From the cell containing the given text, extract its center point as [x, y] coordinate. 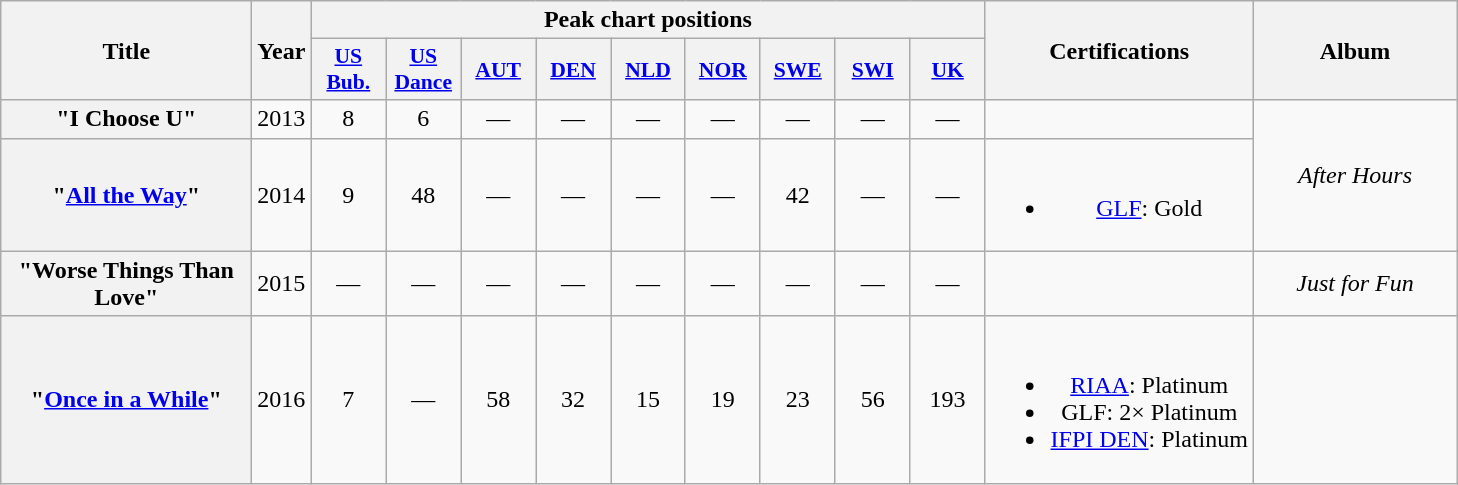
NLD [648, 70]
Year [282, 50]
15 [648, 400]
Certifications [1119, 50]
NOR [722, 70]
42 [798, 194]
"All the Way" [126, 194]
After Hours [1354, 176]
Peak chart positions [648, 20]
Album [1354, 50]
7 [348, 400]
2013 [282, 119]
"Worse Things Than Love" [126, 284]
32 [574, 400]
SWE [798, 70]
"Once in a While" [126, 400]
56 [872, 400]
USBub. [348, 70]
6 [424, 119]
58 [498, 400]
SWI [872, 70]
US Dance [424, 70]
9 [348, 194]
RIAA: PlatinumGLF: 2× PlatinumIFPI DEN: Platinum [1119, 400]
48 [424, 194]
2015 [282, 284]
UK [948, 70]
193 [948, 400]
23 [798, 400]
8 [348, 119]
19 [722, 400]
GLF: Gold [1119, 194]
Title [126, 50]
Just for Fun [1354, 284]
2014 [282, 194]
AUT [498, 70]
2016 [282, 400]
DEN [574, 70]
"I Choose U" [126, 119]
